Find where the given text appears and provide that cell's center as (X, Y) coordinate. 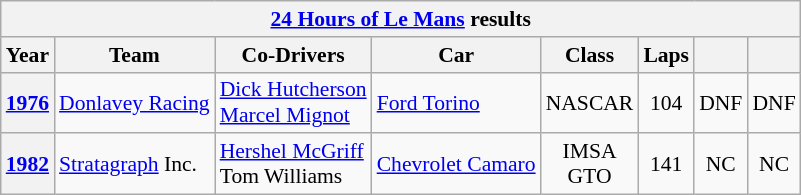
Hershel McGriff Tom Williams (294, 164)
Ford Torino (456, 102)
Stratagraph Inc. (134, 164)
Chevrolet Camaro (456, 164)
Donlavey Racing (134, 102)
Co-Drivers (294, 55)
Laps (666, 55)
Class (590, 55)
Team (134, 55)
Car (456, 55)
141 (666, 164)
104 (666, 102)
24 Hours of Le Mans results (401, 19)
Year (28, 55)
NASCAR (590, 102)
Dick Hutcherson Marcel Mignot (294, 102)
1982 (28, 164)
1976 (28, 102)
IMSAGTO (590, 164)
